For the text-containing cell, return its midpoint in (x, y) coordinate format. 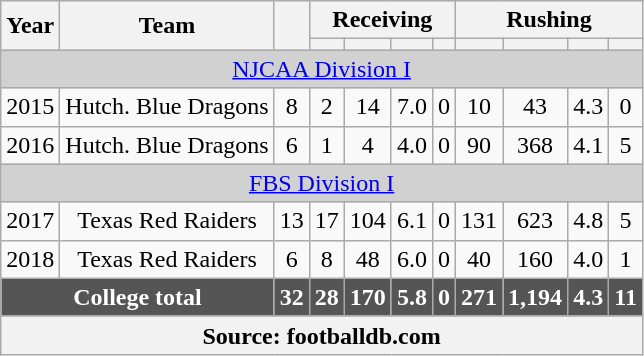
131 (478, 221)
Team (167, 26)
College total (138, 297)
4.1 (588, 145)
Receiving (382, 20)
2 (326, 107)
7.0 (412, 107)
Year (30, 26)
40 (478, 259)
623 (536, 221)
32 (292, 297)
6.1 (412, 221)
4.8 (588, 221)
17 (326, 221)
NJCAA Division I (322, 69)
90 (478, 145)
10 (478, 107)
1,194 (536, 297)
28 (326, 297)
170 (368, 297)
43 (536, 107)
14 (368, 107)
4 (368, 145)
271 (478, 297)
Source: footballdb.com (322, 335)
6.0 (412, 259)
2016 (30, 145)
2015 (30, 107)
FBS Division I (322, 183)
48 (368, 259)
2017 (30, 221)
5.8 (412, 297)
2018 (30, 259)
160 (536, 259)
104 (368, 221)
13 (292, 221)
Rushing (548, 20)
11 (626, 297)
368 (536, 145)
